Scan for the cell matching the given text and deliver its [x, y] coordinate at center. 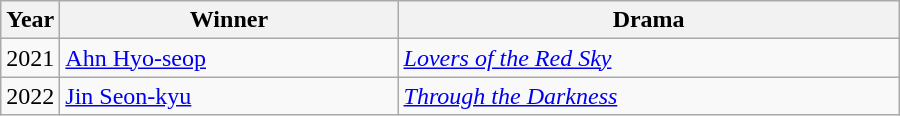
Jin Seon-kyu [229, 96]
2022 [30, 96]
Winner [229, 20]
Drama [648, 20]
Through the Darkness [648, 96]
Ahn Hyo-seop [229, 58]
Year [30, 20]
2021 [30, 58]
Lovers of the Red Sky [648, 58]
